From the cell containing the given text, extract its center point as (x, y) coordinate. 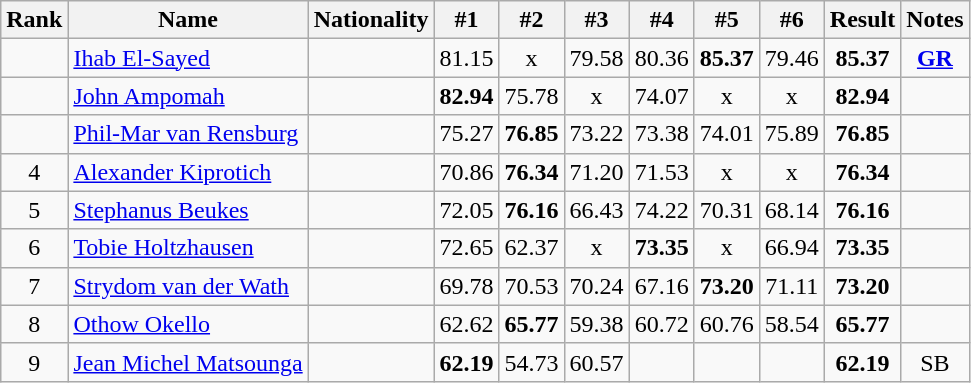
60.76 (726, 324)
72.65 (466, 248)
79.46 (792, 58)
#1 (466, 20)
75.27 (466, 134)
59.38 (596, 324)
74.07 (662, 96)
73.38 (662, 134)
6 (34, 248)
#5 (726, 20)
72.05 (466, 210)
70.31 (726, 210)
75.89 (792, 134)
75.78 (532, 96)
9 (34, 362)
5 (34, 210)
#2 (532, 20)
Stephanus Beukes (188, 210)
John Ampomah (188, 96)
70.53 (532, 286)
60.57 (596, 362)
Strydom van der Wath (188, 286)
Name (188, 20)
81.15 (466, 58)
74.22 (662, 210)
Rank (34, 20)
71.53 (662, 172)
#4 (662, 20)
#6 (792, 20)
71.20 (596, 172)
54.73 (532, 362)
Ihab El-Sayed (188, 58)
70.24 (596, 286)
73.22 (596, 134)
Jean Michel Matsounga (188, 362)
60.72 (662, 324)
69.78 (466, 286)
80.36 (662, 58)
71.11 (792, 286)
68.14 (792, 210)
4 (34, 172)
Tobie Holtzhausen (188, 248)
79.58 (596, 58)
67.16 (662, 286)
58.54 (792, 324)
62.62 (466, 324)
Othow Okello (188, 324)
66.94 (792, 248)
70.86 (466, 172)
Result (862, 20)
GR (935, 58)
7 (34, 286)
#3 (596, 20)
8 (34, 324)
62.37 (532, 248)
SB (935, 362)
74.01 (726, 134)
Alexander Kiprotich (188, 172)
Notes (935, 20)
Nationality (371, 20)
66.43 (596, 210)
Phil-Mar van Rensburg (188, 134)
